Search for the cell housing the specified text and yield its [X, Y] center coordinate. 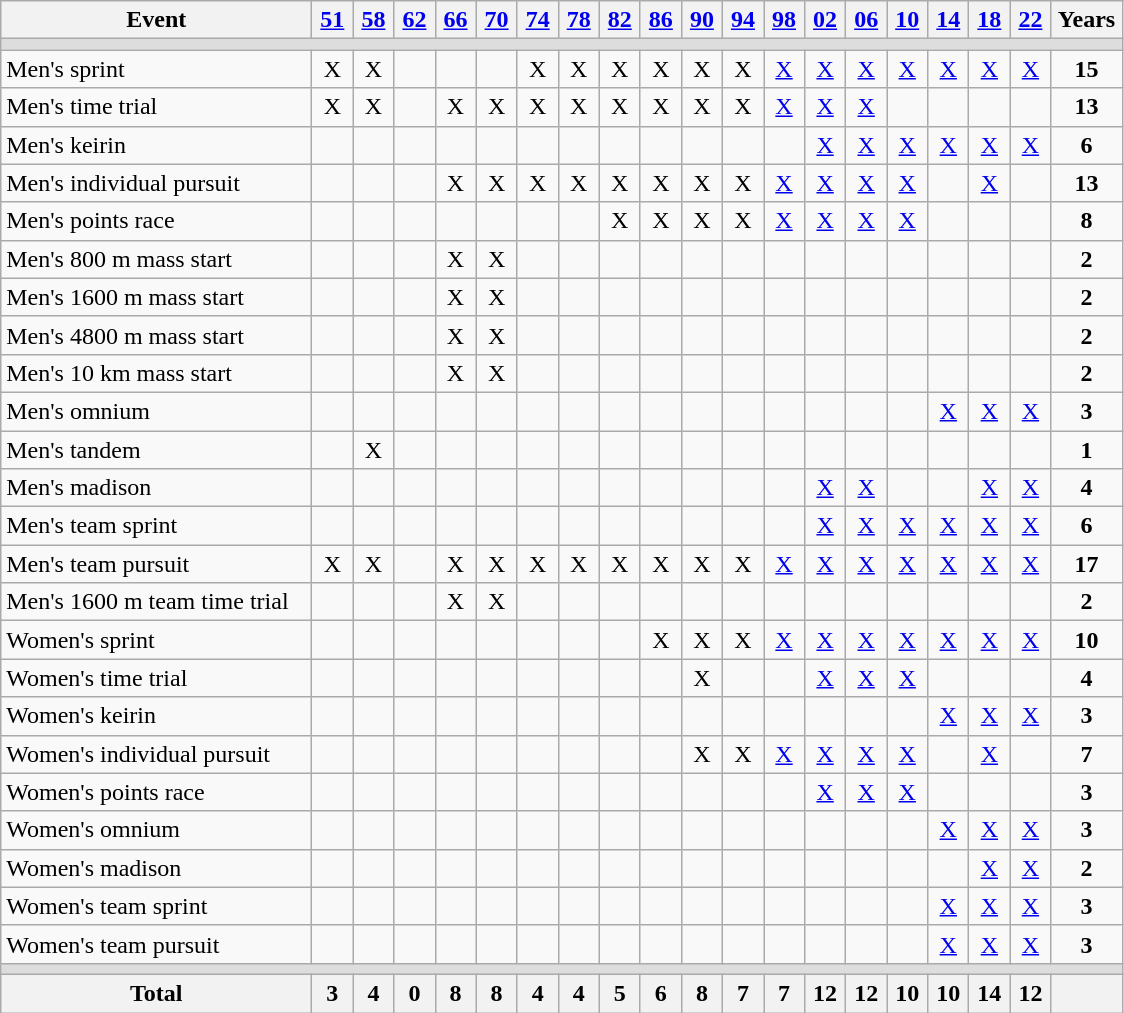
62 [414, 20]
86 [660, 20]
06 [866, 20]
70 [496, 20]
5 [620, 993]
Men's madison [156, 488]
Years [1086, 20]
Women's points race [156, 792]
Men's omnium [156, 411]
Men's 800 m mass start [156, 259]
82 [620, 20]
15 [1086, 69]
Women's team pursuit [156, 944]
51 [332, 20]
Women's omnium [156, 830]
Women's individual pursuit [156, 754]
1 [1086, 449]
02 [826, 20]
Total [156, 993]
Men's team pursuit [156, 564]
Men's points race [156, 221]
Men's keirin [156, 145]
90 [702, 20]
Men's team sprint [156, 526]
Men's tandem [156, 449]
0 [414, 993]
Women's madison [156, 868]
Women's sprint [156, 640]
22 [1030, 20]
Men's time trial [156, 107]
66 [456, 20]
18 [990, 20]
Event [156, 20]
Women's team sprint [156, 906]
Women's keirin [156, 716]
58 [374, 20]
Men's 4800 m mass start [156, 335]
Men's sprint [156, 69]
Women's time trial [156, 678]
94 [742, 20]
Men's 10 km mass start [156, 373]
74 [538, 20]
17 [1086, 564]
Men's 1600 m mass start [156, 297]
98 [784, 20]
Men's 1600 m team time trial [156, 602]
Men's individual pursuit [156, 183]
78 [578, 20]
